For the text-containing cell, return its midpoint in [X, Y] coordinate format. 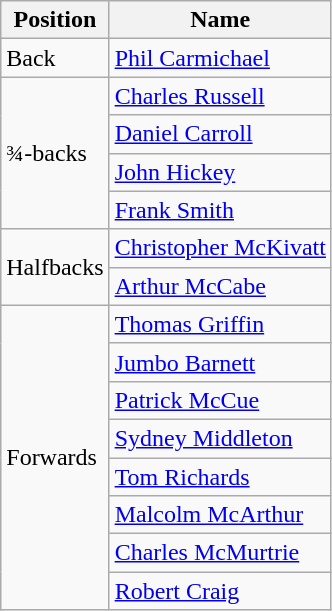
Frank Smith [220, 210]
Thomas Griffin [220, 324]
Forwards [55, 457]
Charles Russell [220, 96]
Daniel Carroll [220, 134]
Sydney Middleton [220, 438]
¾-backs [55, 153]
Arthur McCabe [220, 286]
Robert Craig [220, 591]
Back [55, 58]
Tom Richards [220, 477]
John Hickey [220, 172]
Malcolm McArthur [220, 515]
Charles McMurtrie [220, 553]
Name [220, 20]
Phil Carmichael [220, 58]
Jumbo Barnett [220, 362]
Position [55, 20]
Halfbacks [55, 267]
Patrick McCue [220, 400]
Christopher McKivatt [220, 248]
